Capture the cell that displays the provided text and extract its [x, y] central coordinate. 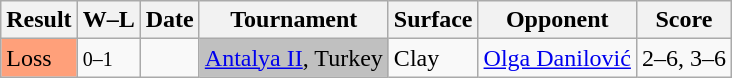
Clay [433, 58]
Result [39, 20]
Surface [433, 20]
Score [684, 20]
Date [170, 20]
2–6, 3–6 [684, 58]
Tournament [294, 20]
Olga Danilović [557, 58]
Loss [39, 58]
0–1 [108, 58]
W–L [108, 20]
Opponent [557, 20]
Antalya II, Turkey [294, 58]
